Identify which cell holds the provided text, then report its [x, y] central coordinate. 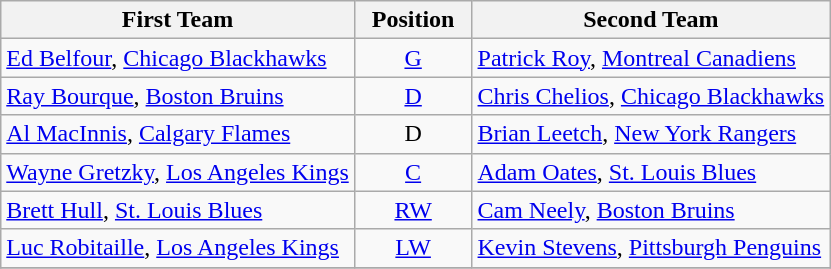
Chris Chelios, Chicago Blackhawks [651, 96]
Kevin Stevens, Pittsburgh Penguins [651, 248]
G [413, 58]
Brian Leetch, New York Rangers [651, 134]
C [413, 172]
Ed Belfour, Chicago Blackhawks [178, 58]
Wayne Gretzky, Los Angeles Kings [178, 172]
Second Team [651, 20]
LW [413, 248]
First Team [178, 20]
Cam Neely, Boston Bruins [651, 210]
Adam Oates, St. Louis Blues [651, 172]
Patrick Roy, Montreal Canadiens [651, 58]
Luc Robitaille, Los Angeles Kings [178, 248]
Position [413, 20]
Al MacInnis, Calgary Flames [178, 134]
RW [413, 210]
Ray Bourque, Boston Bruins [178, 96]
Brett Hull, St. Louis Blues [178, 210]
